Pinpoint the cell where the given text exists, returning its [X, Y] midpoint coordinate. 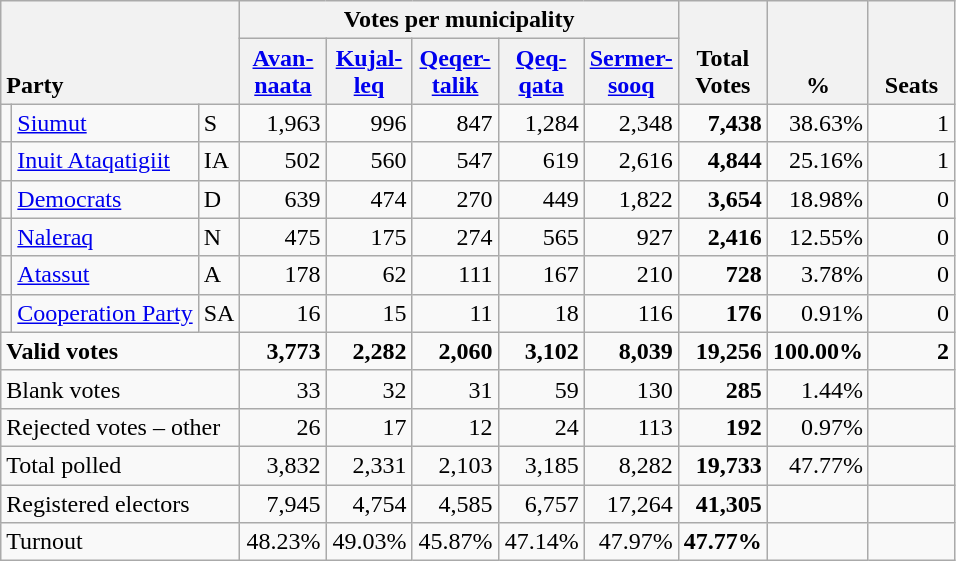
639 [283, 199]
11 [455, 313]
17 [369, 427]
1,963 [283, 123]
Cooperation Party [105, 313]
2,060 [455, 351]
Inuit Ataqatigiit [105, 161]
Atassut [105, 275]
Party [120, 52]
3.78% [818, 275]
45.87% [455, 542]
31 [455, 389]
Rejected votes – other [120, 427]
178 [283, 275]
Qeqer- talik [455, 72]
130 [631, 389]
49.03% [369, 542]
2,331 [369, 465]
8,039 [631, 351]
996 [369, 123]
12 [455, 427]
26 [283, 427]
Kujal- leq [369, 72]
3,832 [283, 465]
Avan- naata [283, 72]
111 [455, 275]
Valid votes [120, 351]
619 [541, 161]
176 [722, 313]
32 [369, 389]
15 [369, 313]
285 [722, 389]
8,282 [631, 465]
7,438 [722, 123]
Total Votes [722, 52]
47.97% [631, 542]
19,256 [722, 351]
% [818, 52]
48.23% [283, 542]
3,773 [283, 351]
167 [541, 275]
116 [631, 313]
2,616 [631, 161]
38.63% [818, 123]
Registered electors [120, 503]
2,348 [631, 123]
Turnout [120, 542]
2,282 [369, 351]
18.98% [818, 199]
25.16% [818, 161]
547 [455, 161]
4,585 [455, 503]
2,416 [722, 237]
N [219, 237]
62 [369, 275]
19,733 [722, 465]
24 [541, 427]
2,103 [455, 465]
502 [283, 161]
59 [541, 389]
47.14% [541, 542]
Siumut [105, 123]
SA [219, 313]
S [219, 123]
0.91% [818, 313]
Naleraq [105, 237]
A [219, 275]
560 [369, 161]
2 [911, 351]
474 [369, 199]
4,754 [369, 503]
1,822 [631, 199]
16 [283, 313]
D [219, 199]
100.00% [818, 351]
113 [631, 427]
41,305 [722, 503]
Seats [911, 52]
Democrats [105, 199]
270 [455, 199]
192 [722, 427]
0.97% [818, 427]
449 [541, 199]
728 [722, 275]
6,757 [541, 503]
3,654 [722, 199]
7,945 [283, 503]
210 [631, 275]
Blank votes [120, 389]
18 [541, 313]
4,844 [722, 161]
475 [283, 237]
565 [541, 237]
3,102 [541, 351]
175 [369, 237]
12.55% [818, 237]
Total polled [120, 465]
927 [631, 237]
1,284 [541, 123]
1.44% [818, 389]
Qeq- qata [541, 72]
IA [219, 161]
17,264 [631, 503]
Votes per municipality [459, 20]
274 [455, 237]
3,185 [541, 465]
Sermer- sooq [631, 72]
847 [455, 123]
33 [283, 389]
